Pinpoint the cell where the given text exists, returning its (x, y) midpoint coordinate. 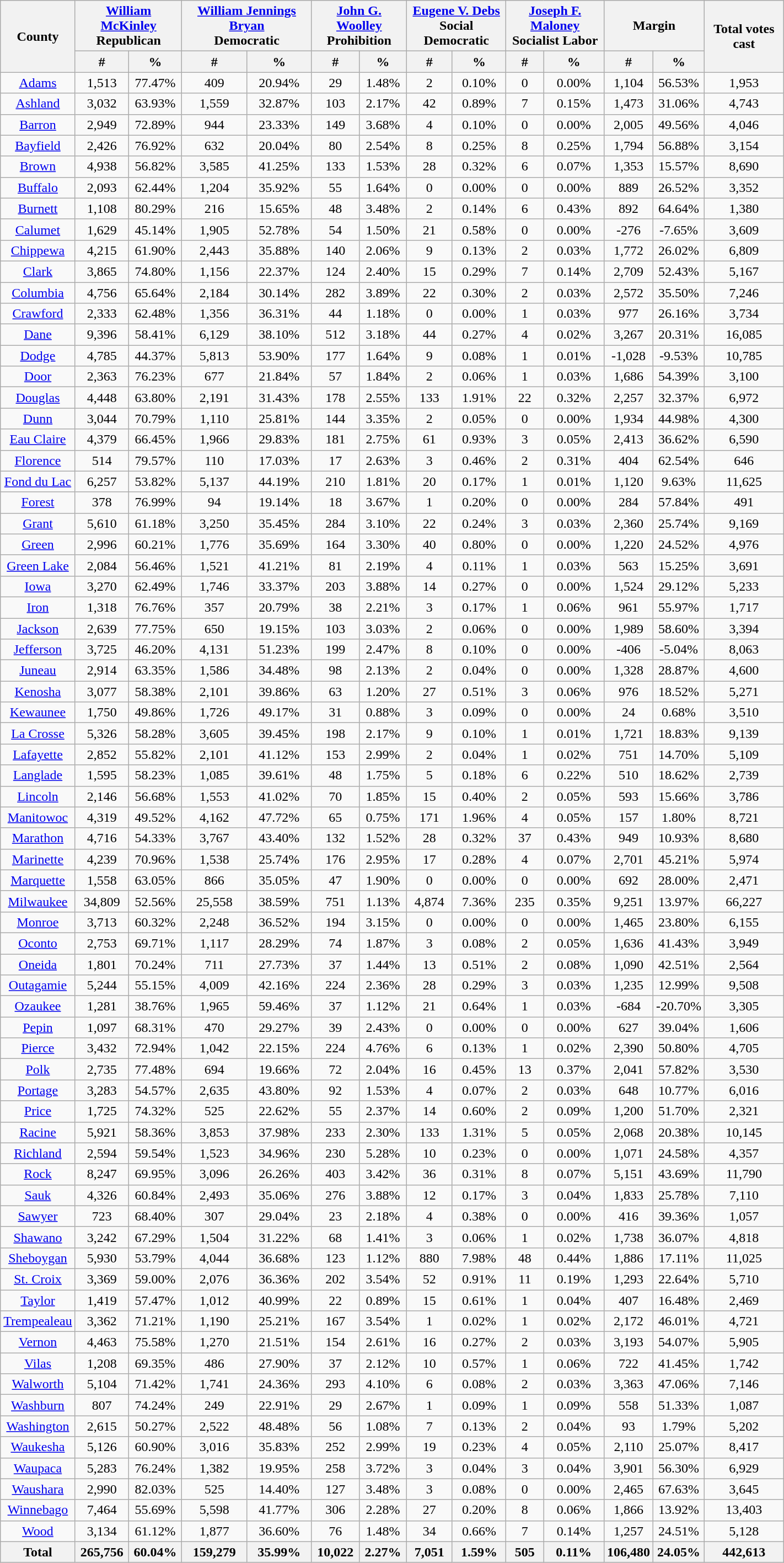
2,093 (101, 188)
2.43% (383, 1027)
5,244 (101, 986)
77.47% (155, 83)
1,686 (629, 377)
1,513 (101, 83)
61.18% (155, 523)
52 (429, 1279)
1,524 (629, 586)
178 (335, 398)
1,741 (214, 1384)
49.86% (155, 713)
Calumet (37, 229)
0.45% (479, 1069)
Monroe (37, 922)
22.91% (279, 1405)
24.58% (678, 1153)
153 (335, 754)
26.26% (279, 1174)
48.48% (279, 1426)
32.87% (279, 104)
34 (429, 1531)
30.14% (279, 293)
10.77% (678, 1090)
6,809 (744, 250)
7,051 (429, 1552)
2,390 (629, 1048)
2.21% (383, 607)
76.92% (155, 146)
42.16% (279, 986)
Iowa (37, 586)
486 (214, 1363)
6,155 (744, 922)
1,934 (629, 419)
62.44% (155, 188)
4,976 (744, 544)
563 (629, 565)
-406 (629, 650)
43.69% (678, 1174)
57.82% (678, 1069)
27.73% (279, 965)
58.36% (155, 1132)
403 (335, 1174)
307 (214, 1216)
2,914 (101, 671)
76.76% (155, 607)
43.80% (279, 1090)
5,137 (214, 481)
-276 (629, 229)
76.23% (155, 377)
Bayfield (37, 146)
44.19% (279, 481)
16.48% (678, 1300)
54.57% (155, 1090)
70 (335, 796)
Racine (37, 1132)
944 (214, 125)
4,215 (101, 250)
69.95% (155, 1174)
41.77% (279, 1510)
38 (335, 607)
Washington (37, 1426)
25.07% (678, 1447)
2,257 (629, 398)
61 (429, 440)
3,605 (214, 734)
5,598 (214, 1510)
-1,028 (629, 356)
63.93% (155, 104)
127 (335, 1489)
512 (335, 335)
3,193 (629, 1342)
8,247 (101, 1174)
82.03% (155, 1489)
404 (629, 461)
60.04% (155, 1552)
34.96% (279, 1153)
69.71% (155, 943)
1,629 (101, 229)
44.37% (155, 356)
3,645 (744, 1489)
71.42% (155, 1384)
167 (335, 1321)
Dane (37, 335)
19 (429, 1447)
54 (335, 229)
40 (429, 544)
711 (214, 965)
2,639 (101, 628)
5,930 (101, 1258)
41.12% (279, 754)
William Jennings BryanDemocratic (247, 26)
8,690 (744, 167)
8,680 (744, 838)
9,251 (629, 901)
2.12% (383, 1363)
19.15% (279, 628)
0.64% (479, 1007)
1,866 (629, 1510)
Dodge (37, 356)
1,717 (744, 607)
52.56% (155, 901)
1,104 (629, 83)
William McKinleyRepublican (128, 26)
293 (335, 1384)
1,110 (214, 419)
3.89% (383, 293)
1,318 (101, 607)
1,966 (214, 440)
Burnett (37, 208)
0.24% (479, 523)
56.30% (678, 1468)
202 (335, 1279)
58.28% (155, 734)
49.52% (155, 817)
60.32% (155, 922)
203 (335, 586)
Marquette (37, 880)
0.18% (479, 775)
4,705 (744, 1048)
1,120 (629, 481)
29.04% (279, 1216)
Langlade (37, 775)
-7.65% (678, 229)
Joseph F. MaloneySocialist Labor (555, 26)
1,190 (214, 1321)
Marathon (37, 838)
157 (629, 817)
650 (214, 628)
2,191 (214, 398)
593 (629, 796)
1,801 (101, 965)
58.41% (155, 335)
25.78% (678, 1195)
Trempealeau (37, 1321)
889 (629, 188)
5,233 (744, 586)
66.45% (155, 440)
15.66% (678, 796)
-5.04% (678, 650)
10,785 (744, 356)
866 (214, 880)
39.45% (279, 734)
41.43% (678, 943)
68.40% (155, 1216)
0.37% (574, 1069)
627 (629, 1027)
2,615 (101, 1426)
4,379 (101, 440)
Ashland (37, 104)
1,473 (629, 104)
6,972 (744, 398)
892 (629, 208)
37.98% (279, 1132)
0.22% (574, 775)
-20.70% (678, 1007)
Sheboygan (37, 1258)
2,635 (214, 1090)
7,146 (744, 1384)
29.12% (678, 586)
63.05% (155, 880)
357 (214, 607)
2,413 (629, 440)
80 (335, 146)
1.59% (479, 1552)
-9.53% (678, 356)
3,267 (629, 335)
Milwaukee (37, 901)
74.80% (155, 271)
159,279 (214, 1552)
235 (525, 901)
18.52% (678, 692)
8,417 (744, 1447)
70.79% (155, 419)
56.53% (678, 83)
1,208 (101, 1363)
4,938 (101, 167)
110 (214, 461)
20.94% (279, 83)
35.99% (279, 1552)
5,905 (744, 1342)
Ozaukee (37, 1007)
36.07% (678, 1237)
3.18% (383, 335)
66,227 (744, 901)
1,538 (214, 859)
25.81% (279, 419)
2.13% (383, 671)
23.33% (279, 125)
53.79% (155, 1258)
6,929 (744, 1468)
2,005 (629, 125)
54.39% (678, 377)
81 (335, 565)
177 (335, 356)
2,333 (101, 314)
25,558 (214, 901)
2.30% (383, 1132)
4,239 (101, 859)
5,126 (101, 1447)
194 (335, 922)
3,032 (101, 104)
106,480 (629, 1552)
59.00% (155, 1279)
24.52% (678, 544)
2.47% (383, 650)
1,087 (744, 1405)
42 (429, 104)
71.21% (155, 1321)
23 (335, 1216)
93 (629, 1426)
76.24% (155, 1468)
43.40% (279, 838)
1,559 (214, 104)
3,154 (744, 146)
63.80% (155, 398)
976 (629, 692)
1.80% (678, 817)
22.15% (279, 1048)
62.48% (155, 314)
3,044 (101, 419)
Waukesha (37, 1447)
39.04% (678, 1027)
677 (214, 377)
3,016 (214, 1447)
68 (335, 1237)
76.99% (155, 502)
2,172 (629, 1321)
1,905 (214, 229)
35.50% (678, 293)
2,363 (101, 377)
1.20% (383, 692)
149 (335, 125)
0.66% (479, 1531)
4,300 (744, 419)
2.40% (383, 271)
63.35% (155, 671)
2.95% (383, 859)
69.35% (155, 1363)
15.65% (279, 208)
58.23% (155, 775)
47.06% (678, 1384)
140 (335, 250)
Door (37, 377)
52.43% (678, 271)
9,139 (744, 734)
3,432 (101, 1048)
35.05% (279, 880)
34,809 (101, 901)
1.90% (383, 880)
53.90% (279, 356)
19.95% (279, 1468)
28.00% (678, 880)
3.72% (383, 1468)
1,220 (629, 544)
57.47% (155, 1300)
3,100 (744, 377)
Lafayette (37, 754)
0.35% (574, 901)
646 (744, 461)
29.83% (279, 440)
1,746 (214, 586)
1,772 (629, 250)
470 (214, 1027)
3,585 (214, 167)
2,068 (629, 1132)
1,636 (629, 943)
1,606 (744, 1027)
Chippewa (37, 250)
Juneau (37, 671)
80.29% (155, 208)
164 (335, 544)
3.30% (383, 544)
1,721 (629, 734)
Manitowoc (37, 817)
0.15% (574, 104)
56.68% (155, 796)
2.55% (383, 398)
20.38% (678, 1132)
Barron (37, 125)
3,394 (744, 628)
2,110 (629, 1447)
33.37% (279, 586)
Clark (37, 271)
Vernon (37, 1342)
36.62% (678, 440)
46.01% (678, 1321)
58.38% (155, 692)
176 (335, 859)
46.20% (155, 650)
1,586 (214, 671)
1.91% (479, 398)
5,326 (101, 734)
2,248 (214, 922)
22.37% (279, 271)
56.88% (678, 146)
-684 (629, 1007)
1,965 (214, 1007)
0.30% (479, 293)
0.93% (479, 440)
1,117 (214, 943)
11,625 (744, 481)
1,953 (744, 83)
17.11% (678, 1258)
1,281 (101, 1007)
32.37% (678, 398)
1.44% (383, 965)
1.41% (383, 1237)
47 (335, 880)
92 (335, 1090)
Price (37, 1111)
10,145 (744, 1132)
56.82% (155, 167)
54.33% (155, 838)
2,996 (101, 544)
21.84% (279, 377)
4,044 (214, 1258)
0.58% (479, 229)
4,785 (101, 356)
Vilas (37, 1363)
Waushara (37, 1489)
2.06% (383, 250)
6,257 (101, 481)
210 (335, 481)
Washburn (37, 1405)
51.23% (279, 650)
4,162 (214, 817)
56 (335, 1426)
1,521 (214, 565)
62.49% (155, 586)
3.35% (383, 419)
1,877 (214, 1531)
2.67% (383, 1405)
24.51% (678, 1531)
2.61% (383, 1342)
4,009 (214, 986)
0.57% (479, 1363)
40.99% (279, 1300)
1.84% (383, 377)
68.31% (155, 1027)
36.60% (279, 1531)
Shawano (37, 1237)
558 (629, 1405)
Kewaunee (37, 713)
18.83% (678, 734)
Adams (37, 83)
58.60% (678, 628)
Sawyer (37, 1216)
12.99% (678, 986)
77.75% (155, 628)
74.32% (155, 1111)
Lincoln (37, 796)
2.18% (383, 1216)
44.98% (678, 419)
2,564 (744, 965)
3.67% (383, 502)
154 (335, 1342)
1,042 (214, 1048)
17.03% (279, 461)
1,270 (214, 1342)
45.14% (155, 229)
20.79% (279, 607)
13,403 (744, 1510)
1,257 (629, 1531)
1,012 (214, 1300)
36.52% (279, 922)
42.51% (678, 965)
2,360 (629, 523)
9,169 (744, 523)
Florence (37, 461)
1,794 (629, 146)
7,464 (101, 1510)
13.92% (678, 1510)
230 (335, 1153)
0.28% (479, 859)
181 (335, 440)
2,572 (629, 293)
3,352 (744, 188)
4,756 (101, 293)
3.42% (383, 1174)
61.12% (155, 1531)
1.81% (383, 481)
57.84% (678, 502)
3,767 (214, 838)
4,326 (101, 1195)
24.05% (678, 1552)
3,530 (744, 1069)
2,321 (744, 1111)
233 (335, 1132)
132 (335, 838)
2,701 (629, 859)
36.36% (279, 1279)
1,504 (214, 1237)
67.29% (155, 1237)
8,721 (744, 817)
65.64% (155, 293)
722 (629, 1363)
49.17% (279, 713)
2.19% (383, 565)
18.62% (678, 775)
3.10% (383, 523)
67.63% (678, 1489)
65 (335, 817)
31.43% (279, 398)
15.25% (678, 565)
198 (335, 734)
1,200 (629, 1111)
Rock (37, 1174)
3,096 (214, 1174)
35.92% (279, 188)
55.82% (155, 754)
60.21% (155, 544)
3,865 (101, 271)
41.45% (678, 1363)
24 (629, 713)
3,250 (214, 523)
407 (629, 1300)
Winnebago (37, 1510)
1,353 (629, 167)
216 (214, 208)
4,874 (429, 901)
1,726 (214, 713)
Wood (37, 1531)
35.88% (279, 250)
409 (214, 83)
5,109 (744, 754)
11,790 (744, 1174)
1,886 (629, 1258)
10,022 (335, 1552)
98 (335, 671)
249 (214, 1405)
31.22% (279, 1237)
3,305 (744, 1007)
5,710 (744, 1279)
3,691 (744, 565)
27.90% (279, 1363)
2.28% (383, 1510)
La Crosse (37, 734)
41.25% (279, 167)
1.87% (383, 943)
Brown (37, 167)
55.69% (155, 1510)
1.79% (678, 1426)
Green Lake (37, 565)
694 (214, 1069)
4,319 (101, 817)
4,357 (744, 1153)
59.54% (155, 1153)
26.16% (678, 314)
3,362 (101, 1321)
County (37, 36)
2.54% (383, 146)
35.45% (279, 523)
2,443 (214, 250)
94 (214, 502)
3,734 (744, 314)
1,382 (214, 1468)
2,753 (101, 943)
2,041 (629, 1069)
880 (429, 1258)
Jefferson (37, 650)
Total votes cast (744, 36)
11,025 (744, 1258)
7,110 (744, 1195)
0.88% (383, 713)
Margin (654, 26)
Eugene V. DebsSocial Democratic (457, 26)
2,469 (744, 1300)
Pierce (37, 1048)
2.27% (383, 1552)
72.94% (155, 1048)
1,380 (744, 208)
Buffalo (37, 188)
3,786 (744, 796)
1,293 (629, 1279)
2,949 (101, 125)
1.18% (383, 314)
22.64% (678, 1279)
1,156 (214, 271)
0.46% (479, 461)
2,709 (629, 271)
5,283 (101, 1468)
50.80% (678, 1048)
Pepin (37, 1027)
38.76% (155, 1007)
2.36% (383, 986)
6,590 (744, 440)
28.87% (678, 671)
77.48% (155, 1069)
1,738 (629, 1237)
2,076 (214, 1279)
55.15% (155, 986)
3.68% (383, 125)
9,396 (101, 335)
5,271 (744, 692)
Sauk (37, 1195)
14.40% (279, 1489)
1.85% (383, 796)
51.33% (678, 1405)
1,057 (744, 1216)
19.14% (279, 502)
3,270 (101, 586)
1,204 (214, 188)
1.08% (383, 1426)
1,108 (101, 208)
3,369 (101, 1279)
1,750 (101, 713)
26.02% (678, 250)
60.90% (155, 1447)
26.52% (678, 188)
Oconto (37, 943)
21.51% (279, 1342)
1.52% (383, 838)
282 (335, 293)
2,739 (744, 775)
47.72% (279, 817)
1,071 (629, 1153)
0.91% (479, 1279)
57 (335, 377)
75.58% (155, 1342)
Eau Claire (37, 440)
7.36% (479, 901)
Dunn (37, 419)
1,235 (629, 986)
2,426 (101, 146)
28.29% (279, 943)
124 (335, 271)
416 (629, 1216)
4,743 (744, 104)
61.90% (155, 250)
Douglas (37, 398)
2,990 (101, 1489)
15.57% (678, 167)
807 (101, 1405)
59.46% (279, 1007)
Green (37, 544)
4.76% (383, 1048)
35.69% (279, 544)
4,046 (744, 125)
258 (335, 1468)
3.03% (383, 628)
70.96% (155, 859)
2,146 (101, 796)
54.07% (678, 1342)
Grant (37, 523)
3.15% (383, 922)
5,128 (744, 1531)
2,852 (101, 754)
53.82% (155, 481)
378 (101, 502)
12 (429, 1195)
5.28% (383, 1153)
2,493 (214, 1195)
22.62% (279, 1111)
Fond du Lac (37, 481)
39.86% (279, 692)
Crawford (37, 314)
Walworth (37, 1384)
5,813 (214, 356)
505 (525, 1552)
5,610 (101, 523)
19.66% (279, 1069)
4,131 (214, 650)
4,721 (744, 1321)
510 (629, 775)
1,328 (629, 671)
4.10% (383, 1384)
74.24% (155, 1405)
2,594 (101, 1153)
2,184 (214, 293)
64.64% (678, 208)
5,974 (744, 859)
62.54% (678, 461)
41.02% (279, 796)
3,283 (101, 1090)
41.21% (279, 565)
31.06% (678, 104)
3,363 (629, 1384)
0.68% (678, 713)
2.63% (383, 461)
49.56% (678, 125)
2,522 (214, 1426)
Total (37, 1552)
0.80% (479, 544)
1,833 (629, 1195)
76 (335, 1531)
632 (214, 146)
55.97% (678, 607)
276 (335, 1195)
20.04% (279, 146)
3,725 (101, 650)
491 (744, 502)
3,510 (744, 713)
72 (335, 1069)
1,356 (214, 314)
74 (335, 943)
72.89% (155, 125)
38.10% (279, 335)
6,129 (214, 335)
9.63% (678, 481)
2.04% (383, 1069)
35.83% (279, 1447)
2,084 (101, 565)
60.84% (155, 1195)
36.68% (279, 1258)
50.27% (155, 1426)
3,134 (101, 1531)
3,077 (101, 692)
265,756 (101, 1552)
Columbia (37, 293)
5,202 (744, 1426)
199 (335, 650)
1,097 (101, 1027)
0.19% (574, 1279)
3,949 (744, 943)
1.13% (383, 901)
Richland (37, 1153)
1.96% (479, 817)
0.60% (479, 1111)
171 (429, 817)
1,595 (101, 775)
961 (629, 607)
36.31% (279, 314)
7.98% (479, 1258)
2.75% (383, 440)
Jackson (37, 628)
Kenosha (37, 692)
0.38% (479, 1216)
34.48% (279, 671)
1,776 (214, 544)
29.27% (279, 1027)
144 (335, 419)
Marinette (37, 859)
Portage (37, 1090)
Polk (37, 1069)
18 (335, 502)
0.61% (479, 1300)
4,448 (101, 398)
723 (101, 1216)
949 (629, 838)
1.75% (383, 775)
7,246 (744, 293)
36 (429, 1174)
3,901 (629, 1468)
63 (335, 692)
692 (629, 880)
39.36% (678, 1216)
24.36% (279, 1384)
1,989 (629, 628)
Waupaca (37, 1468)
11 (525, 1279)
Taylor (37, 1300)
Iron (37, 607)
2,471 (744, 880)
1.50% (383, 229)
4,716 (101, 838)
648 (629, 1090)
1,090 (629, 965)
977 (629, 314)
1.31% (479, 1132)
1,419 (101, 1300)
442,613 (744, 1552)
31 (335, 713)
9,508 (744, 986)
5,151 (629, 1174)
20 (429, 481)
252 (335, 1447)
5,104 (101, 1384)
5,167 (744, 271)
1,558 (101, 880)
45.21% (678, 859)
39 (335, 1027)
3,713 (101, 922)
0.40% (479, 796)
1,553 (214, 796)
38.59% (279, 901)
20.31% (678, 335)
123 (335, 1258)
2.37% (383, 1111)
39.61% (279, 775)
St. Croix (37, 1279)
2,735 (101, 1069)
13.97% (678, 901)
1,465 (629, 922)
14.70% (678, 754)
51.70% (678, 1111)
1,523 (214, 1153)
Forest (37, 502)
2,465 (629, 1489)
1,742 (744, 1363)
1,085 (214, 775)
79.57% (155, 461)
56.46% (155, 565)
Oneida (37, 965)
5,921 (101, 1132)
6,016 (744, 1090)
306 (335, 1510)
John G. WoolleyProhibition (359, 26)
4,463 (101, 1342)
Outagamie (37, 986)
52.78% (279, 229)
1,725 (101, 1111)
23.80% (678, 922)
8,063 (744, 650)
0.44% (574, 1258)
16,085 (744, 335)
3,609 (744, 229)
35.06% (279, 1195)
4,818 (744, 1237)
3,242 (101, 1237)
10.93% (678, 838)
70.24% (155, 965)
25.21% (279, 1321)
4,600 (744, 671)
514 (101, 461)
0.75% (383, 817)
3,853 (214, 1132)
